Search for the cell housing the specified text and yield its [X, Y] center coordinate. 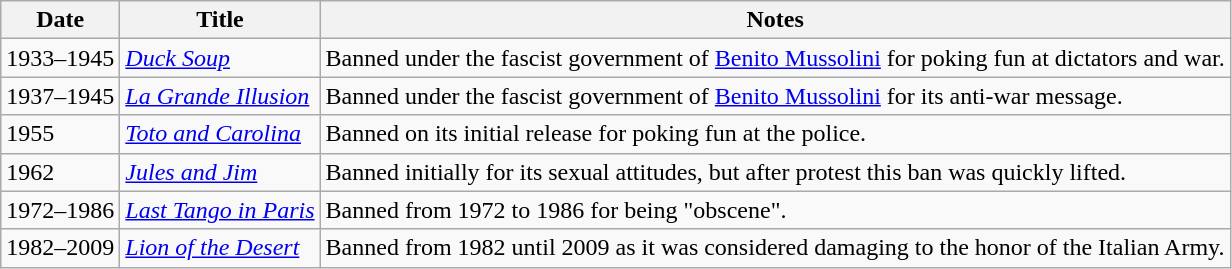
Duck Soup [220, 58]
Notes [775, 20]
Banned on its initial release for poking fun at the police. [775, 134]
1972–1986 [60, 210]
Jules and Jim [220, 172]
1933–1945 [60, 58]
Banned from 1982 until 2009 as it was considered damaging to the honor of the Italian Army. [775, 248]
Banned initially for its sexual attitudes, but after protest this ban was quickly lifted. [775, 172]
La Grande Illusion [220, 96]
Title [220, 20]
Lion of the Desert [220, 248]
1937–1945 [60, 96]
1962 [60, 172]
1955 [60, 134]
Banned from 1972 to 1986 for being "obscene". [775, 210]
Date [60, 20]
Banned under the fascist government of Benito Mussolini for poking fun at dictators and war. [775, 58]
1982–2009 [60, 248]
Toto and Carolina [220, 134]
Banned under the fascist government of Benito Mussolini for its anti-war message. [775, 96]
Last Tango in Paris [220, 210]
